Extract the [X, Y] coordinate from the center of the cell holding the provided text.  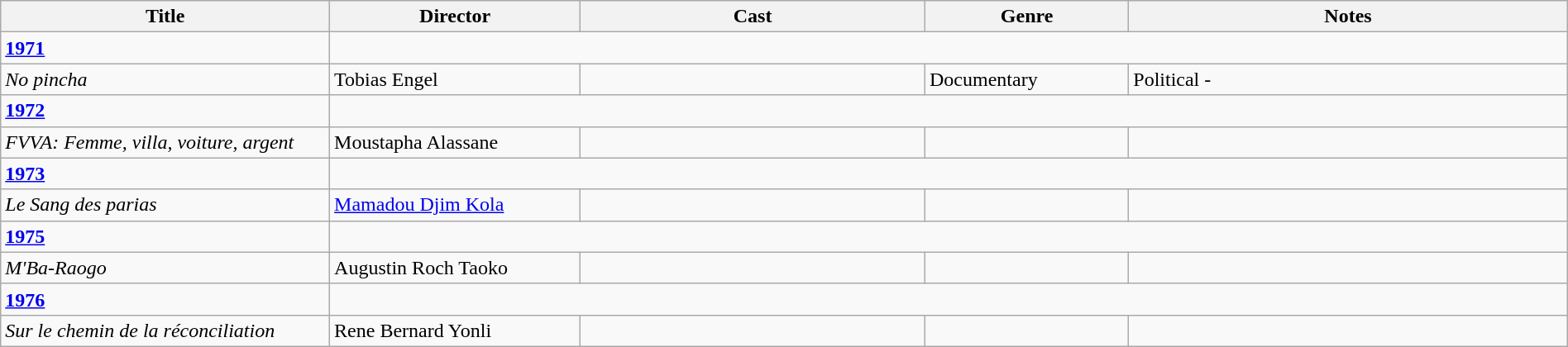
Augustin Roch Taoko [455, 268]
Mamadou Djim Kola [455, 205]
Documentary [1026, 79]
Cast [753, 17]
Genre [1026, 17]
Political - [1348, 79]
1975 [165, 236]
Tobias Engel [455, 79]
1972 [165, 111]
Le Sang des parias [165, 205]
Sur le chemin de la réconciliation [165, 330]
Moustapha Alassane [455, 142]
Title [165, 17]
1971 [165, 48]
M'Ba-Raogo [165, 268]
Notes [1348, 17]
FVVA: Femme, villa, voiture, argent [165, 142]
1973 [165, 173]
No pincha [165, 79]
1976 [165, 299]
Director [455, 17]
Rene Bernard Yonli [455, 330]
